Output the (x, y) coordinate of the center of the cell containing the given text.  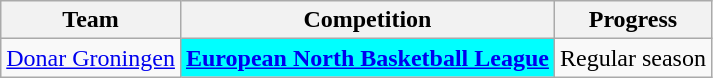
Team (91, 20)
Progress (632, 20)
European North Basketball League (367, 58)
Competition (367, 20)
Regular season (632, 58)
Donar Groningen (91, 58)
